Identify which cell holds the provided text, then report its (X, Y) central coordinate. 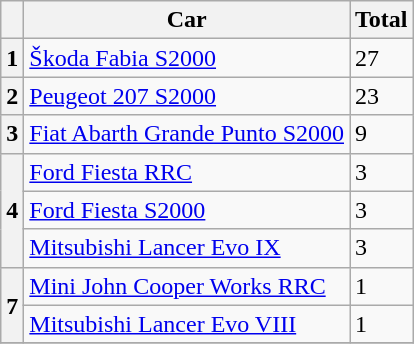
Total (382, 20)
9 (382, 134)
Škoda Fabia S2000 (187, 58)
Mitsubishi Lancer Evo VIII (187, 324)
23 (382, 96)
Car (187, 20)
Ford Fiesta RRC (187, 172)
Ford Fiesta S2000 (187, 210)
Fiat Abarth Grande Punto S2000 (187, 134)
4 (12, 210)
7 (12, 305)
27 (382, 58)
2 (12, 96)
Mini John Cooper Works RRC (187, 286)
Peugeot 207 S2000 (187, 96)
Mitsubishi Lancer Evo IX (187, 248)
